For the text-containing cell, return its midpoint in [X, Y] coordinate format. 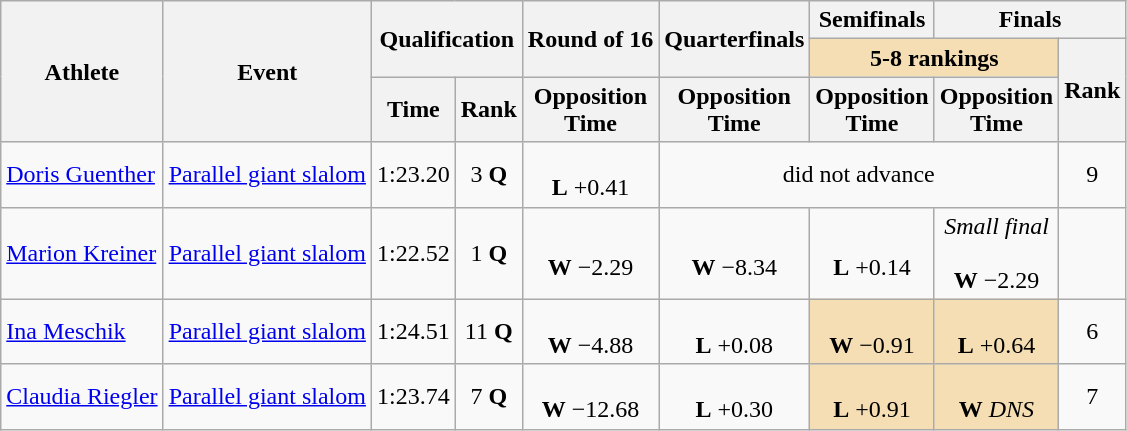
Doris Guenther [82, 174]
1:23.74 [413, 396]
Quarterfinals [734, 39]
Athlete [82, 72]
Claudia Riegler [82, 396]
Semifinals [872, 20]
1:22.52 [413, 253]
did not advance [859, 174]
W DNS [996, 396]
L +0.14 [872, 253]
W −4.88 [590, 332]
L +0.08 [734, 332]
9 [1092, 174]
Ina Meschik [82, 332]
W −8.34 [734, 253]
W −12.68 [590, 396]
7 [1092, 396]
1 Q [488, 253]
1:24.51 [413, 332]
3 Q [488, 174]
W −0.91 [872, 332]
L +0.91 [872, 396]
Marion Kreiner [82, 253]
L +0.30 [734, 396]
5-8 rankings [934, 58]
11 Q [488, 332]
Qualification [446, 39]
Time [413, 110]
Event [267, 72]
Round of 16 [590, 39]
L +0.41 [590, 174]
Small finalW −2.29 [996, 253]
6 [1092, 332]
1:23.20 [413, 174]
7 Q [488, 396]
W −2.29 [590, 253]
L +0.64 [996, 332]
Finals [1030, 20]
